Detect which cell encompasses the target text, then output its [x, y] center coordinate. 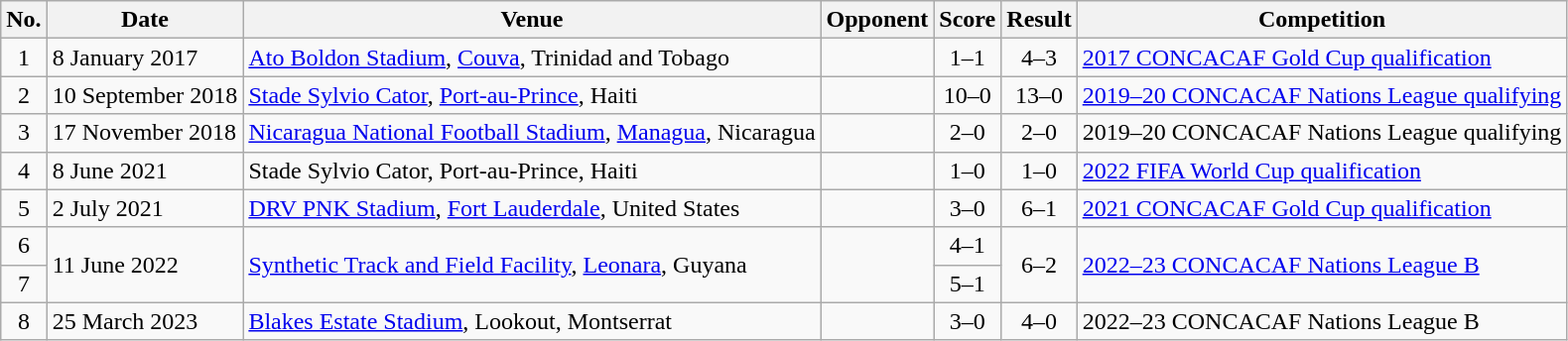
2 July 2021 [145, 208]
4–1 [968, 246]
Nicaragua National Football Stadium, Managua, Nicaragua [532, 133]
3 [24, 133]
1 [24, 57]
Score [968, 20]
Ato Boldon Stadium, Couva, Trinidad and Tobago [532, 57]
10 September 2018 [145, 95]
2017 CONCACAF Gold Cup qualification [1322, 57]
10–0 [968, 95]
4–3 [1039, 57]
8 June 2021 [145, 170]
5–1 [968, 284]
5 [24, 208]
7 [24, 284]
4–0 [1039, 321]
DRV PNK Stadium, Fort Lauderdale, United States [532, 208]
Synthetic Track and Field Facility, Leonara, Guyana [532, 265]
6–1 [1039, 208]
17 November 2018 [145, 133]
Venue [532, 20]
25 March 2023 [145, 321]
2022 FIFA World Cup qualification [1322, 170]
Blakes Estate Stadium, Lookout, Montserrat [532, 321]
Opponent [877, 20]
6 [24, 246]
Result [1039, 20]
8 January 2017 [145, 57]
4 [24, 170]
No. [24, 20]
8 [24, 321]
13–0 [1039, 95]
11 June 2022 [145, 265]
2021 CONCACAF Gold Cup qualification [1322, 208]
Competition [1322, 20]
6–2 [1039, 265]
2 [24, 95]
1–1 [968, 57]
Date [145, 20]
